Detect which cell encompasses the target text, then output its (X, Y) center coordinate. 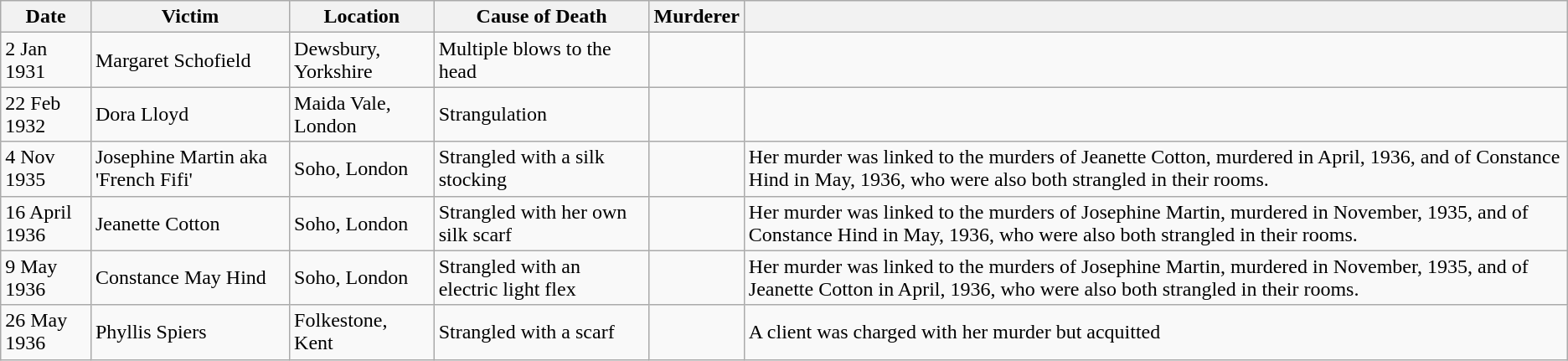
Maida Vale, London (362, 114)
4 Nov 1935 (46, 169)
Phyllis Spiers (189, 332)
Constance May Hind (189, 278)
Strangled with her own silk scarf (541, 223)
Dewsbury, Yorkshire (362, 60)
Strangled with a scarf (541, 332)
16 April 1936 (46, 223)
Strangled with an electric light flex (541, 278)
22 Feb 1932 (46, 114)
Multiple blows to the head (541, 60)
Folkestone, Kent (362, 332)
26 May 1936 (46, 332)
Date (46, 17)
2 Jan 1931 (46, 60)
Strangulation (541, 114)
Murderer (697, 17)
Dora Lloyd (189, 114)
A client was charged with her murder but acquitted (1156, 332)
9 May 1936 (46, 278)
Location (362, 17)
Cause of Death (541, 17)
Jeanette Cotton (189, 223)
Josephine Martin aka 'French Fifi' (189, 169)
Victim (189, 17)
Strangled with a silk stocking (541, 169)
Margaret Schofield (189, 60)
